Provide the (X, Y) coordinate of the cell's center where the given text is located.  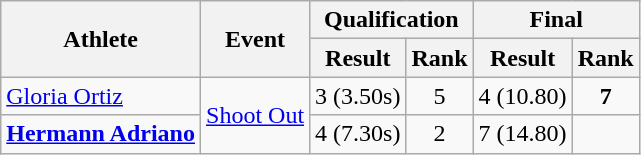
5 (440, 96)
Event (256, 39)
Final (556, 20)
Athlete (101, 39)
Shoot Out (256, 115)
4 (10.80) (522, 96)
2 (440, 134)
7 (14.80) (522, 134)
4 (7.30s) (358, 134)
3 (3.50s) (358, 96)
Qualification (392, 20)
7 (606, 96)
Gloria Ortiz (101, 96)
Hermann Adriano (101, 134)
